Scan for the cell matching the given text and deliver its [x, y] coordinate at center. 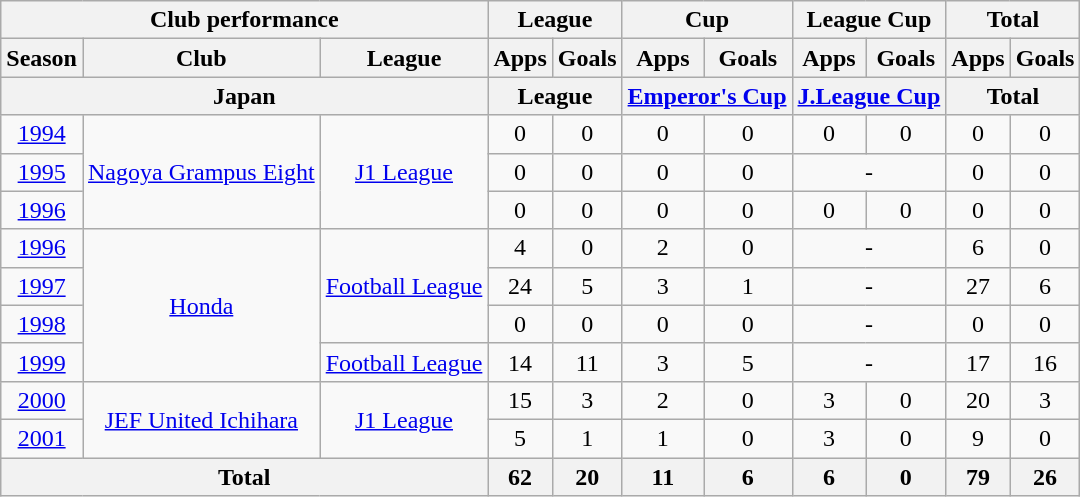
1997 [42, 286]
League Cup [869, 20]
Club performance [244, 20]
26 [1045, 477]
2000 [42, 400]
1995 [42, 172]
Cup [707, 20]
1999 [42, 362]
1994 [42, 134]
16 [1045, 362]
62 [520, 477]
J.League Cup [869, 96]
24 [520, 286]
17 [978, 362]
14 [520, 362]
JEF United Ichihara [201, 419]
Emperor's Cup [707, 96]
9 [978, 438]
2001 [42, 438]
1998 [42, 324]
4 [520, 248]
Nagoya Grampus Eight [201, 172]
27 [978, 286]
Honda [201, 305]
Club [201, 58]
79 [978, 477]
Season [42, 58]
15 [520, 400]
Japan [244, 96]
